Determine the (X, Y) coordinate at the center of the cell enclosing the given text.  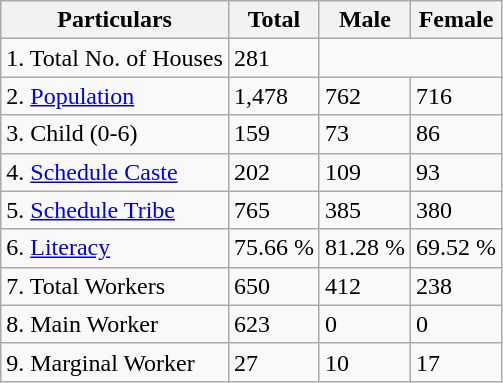
281 (274, 58)
Particulars (115, 20)
81.28 % (364, 248)
Female (456, 20)
93 (456, 172)
765 (274, 210)
412 (364, 286)
Total (274, 20)
Male (364, 20)
73 (364, 134)
159 (274, 134)
1,478 (274, 96)
385 (364, 210)
2. Population (115, 96)
3. Child (0-6) (115, 134)
238 (456, 286)
9. Marginal Worker (115, 362)
8. Main Worker (115, 324)
202 (274, 172)
380 (456, 210)
4. Schedule Caste (115, 172)
75.66 % (274, 248)
650 (274, 286)
10 (364, 362)
27 (274, 362)
716 (456, 96)
762 (364, 96)
6. Literacy (115, 248)
109 (364, 172)
5. Schedule Tribe (115, 210)
623 (274, 324)
1. Total No. of Houses (115, 58)
7. Total Workers (115, 286)
17 (456, 362)
69.52 % (456, 248)
86 (456, 134)
